Scan for the cell matching the given text and deliver its (x, y) coordinate at center. 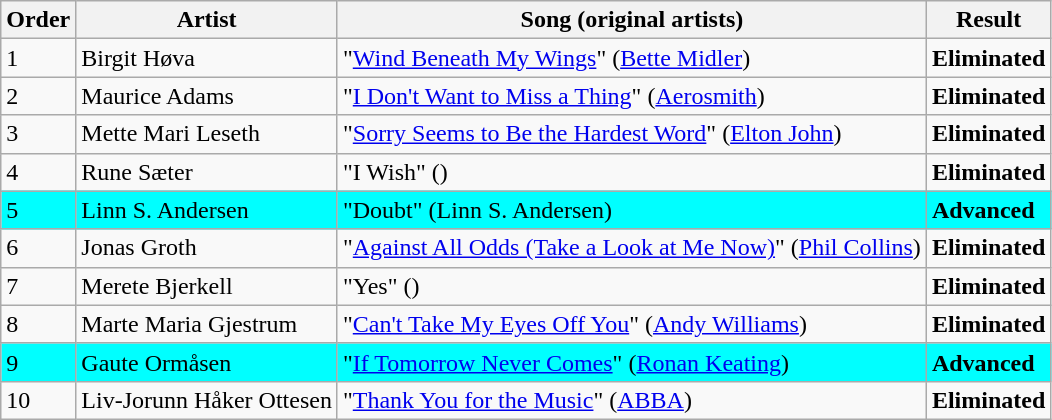
Birgit Høva (207, 58)
"Can't Take My Eyes Off You" (Andy Williams) (632, 324)
1 (38, 58)
"Against All Odds (Take a Look at Me Now)" (Phil Collins) (632, 248)
Marte Maria Gjestrum (207, 324)
Merete Bjerkell (207, 286)
"Doubt" (Linn S. Andersen) (632, 210)
6 (38, 248)
9 (38, 362)
Linn S. Andersen (207, 210)
4 (38, 172)
"I Don't Want to Miss a Thing" (Aerosmith) (632, 96)
Song (original artists) (632, 20)
5 (38, 210)
Mette Mari Leseth (207, 134)
Liv-Jorunn Håker Ottesen (207, 400)
"Thank You for the Music" (ABBA) (632, 400)
Rune Sæter (207, 172)
"Yes" () (632, 286)
3 (38, 134)
"Wind Beneath My Wings" (Bette Midler) (632, 58)
2 (38, 96)
Maurice Adams (207, 96)
Jonas Groth (207, 248)
8 (38, 324)
Artist (207, 20)
"Sorry Seems to Be the Hardest Word" (Elton John) (632, 134)
"I Wish" () (632, 172)
10 (38, 400)
Result (988, 20)
Gaute Ormåsen (207, 362)
7 (38, 286)
Order (38, 20)
"If Tomorrow Never Comes" (Ronan Keating) (632, 362)
